Return the (X, Y) coordinate for the center point of the cell that contains the specified text.  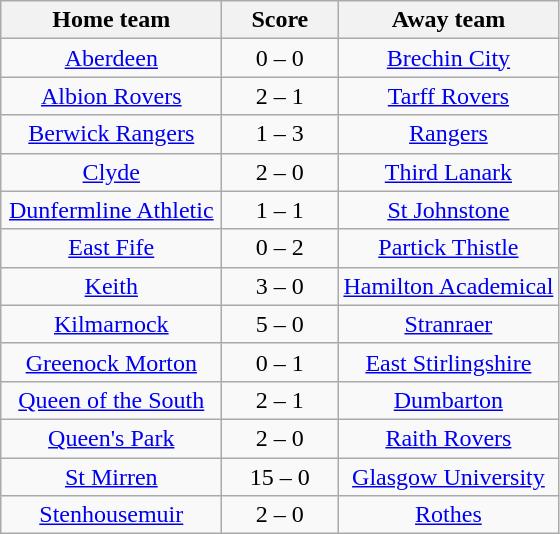
Albion Rovers (112, 96)
St Johnstone (448, 210)
Stranraer (448, 324)
Away team (448, 20)
Score (280, 20)
Rothes (448, 515)
0 – 2 (280, 248)
Hamilton Academical (448, 286)
Raith Rovers (448, 438)
Queen's Park (112, 438)
Tarff Rovers (448, 96)
1 – 1 (280, 210)
Greenock Morton (112, 362)
Third Lanark (448, 172)
Queen of the South (112, 400)
Keith (112, 286)
Aberdeen (112, 58)
0 – 1 (280, 362)
Rangers (448, 134)
Berwick Rangers (112, 134)
Dunfermline Athletic (112, 210)
Home team (112, 20)
East Stirlingshire (448, 362)
Partick Thistle (448, 248)
1 – 3 (280, 134)
Dumbarton (448, 400)
Stenhousemuir (112, 515)
St Mirren (112, 477)
Brechin City (448, 58)
3 – 0 (280, 286)
East Fife (112, 248)
Kilmarnock (112, 324)
15 – 0 (280, 477)
0 – 0 (280, 58)
Clyde (112, 172)
Glasgow University (448, 477)
5 – 0 (280, 324)
